Output the (x, y) coordinate of the center of the cell containing the given text.  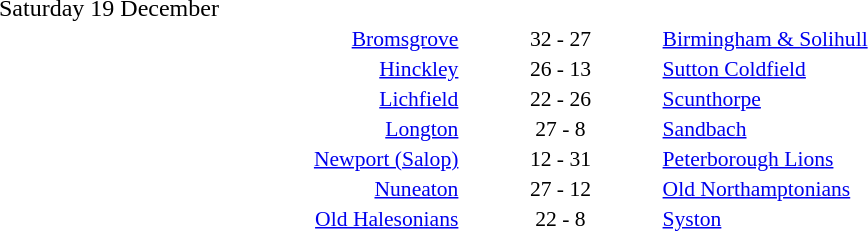
12 - 31 (560, 158)
27 - 8 (560, 128)
26 - 13 (560, 68)
32 - 27 (560, 38)
22 - 26 (560, 98)
27 - 12 (560, 188)
